Pinpoint the cell where the given text exists, returning its (x, y) midpoint coordinate. 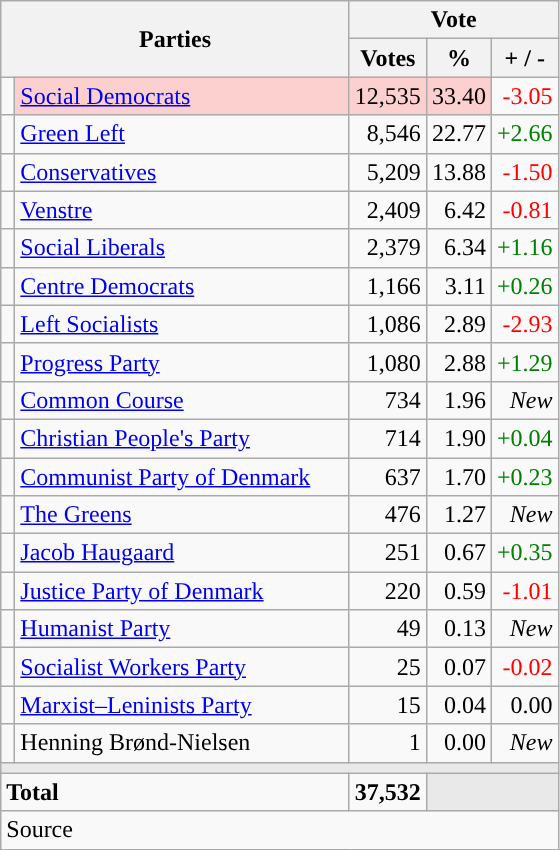
6.42 (458, 210)
Henning Brønd-Nielsen (182, 743)
13.88 (458, 172)
Parties (176, 39)
33.40 (458, 96)
0.59 (458, 591)
+0.23 (524, 477)
-2.93 (524, 324)
49 (388, 629)
1.27 (458, 515)
1.70 (458, 477)
Green Left (182, 134)
220 (388, 591)
12,535 (388, 96)
-3.05 (524, 96)
+1.29 (524, 362)
Christian People's Party (182, 438)
-1.50 (524, 172)
1,080 (388, 362)
0.07 (458, 667)
Social Liberals (182, 248)
Social Democrats (182, 96)
Marxist–Leninists Party (182, 705)
Humanist Party (182, 629)
5,209 (388, 172)
1.96 (458, 400)
2.88 (458, 362)
+2.66 (524, 134)
15 (388, 705)
22.77 (458, 134)
Socialist Workers Party (182, 667)
1.90 (458, 438)
-0.81 (524, 210)
637 (388, 477)
+0.26 (524, 286)
251 (388, 553)
+0.04 (524, 438)
% (458, 58)
-0.02 (524, 667)
Progress Party (182, 362)
714 (388, 438)
Centre Democrats (182, 286)
Conservatives (182, 172)
0.04 (458, 705)
1,166 (388, 286)
37,532 (388, 792)
0.67 (458, 553)
Venstre (182, 210)
2.89 (458, 324)
Vote (454, 20)
Total (176, 792)
1 (388, 743)
2,379 (388, 248)
Left Socialists (182, 324)
+ / - (524, 58)
25 (388, 667)
2,409 (388, 210)
0.13 (458, 629)
+1.16 (524, 248)
Common Course (182, 400)
6.34 (458, 248)
476 (388, 515)
The Greens (182, 515)
Communist Party of Denmark (182, 477)
Jacob Haugaard (182, 553)
3.11 (458, 286)
Votes (388, 58)
734 (388, 400)
Source (280, 830)
-1.01 (524, 591)
Justice Party of Denmark (182, 591)
8,546 (388, 134)
1,086 (388, 324)
+0.35 (524, 553)
